Determine the (x, y) coordinate at the center of the cell enclosing the given text.  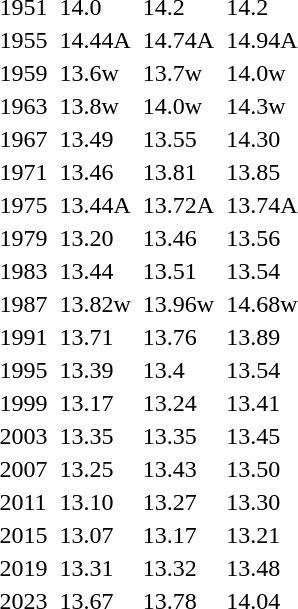
13.20 (95, 238)
13.55 (178, 139)
13.72A (178, 205)
13.24 (178, 403)
13.07 (95, 535)
13.8w (95, 106)
14.44A (95, 40)
13.6w (95, 73)
13.32 (178, 568)
13.71 (95, 337)
13.49 (95, 139)
13.76 (178, 337)
14.0w (178, 106)
13.81 (178, 172)
13.31 (95, 568)
13.96w (178, 304)
13.4 (178, 370)
13.82w (95, 304)
13.44 (95, 271)
13.44A (95, 205)
13.25 (95, 469)
13.51 (178, 271)
13.39 (95, 370)
13.10 (95, 502)
13.43 (178, 469)
13.7w (178, 73)
13.27 (178, 502)
14.74A (178, 40)
